Return the (x, y) coordinate for the center point of the cell that contains the specified text.  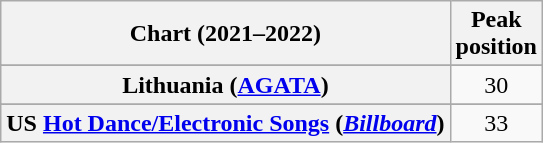
Peakposition (496, 34)
Lithuania (AGATA) (226, 85)
US Hot Dance/Electronic Songs (Billboard) (226, 123)
30 (496, 85)
Chart (2021–2022) (226, 34)
33 (496, 123)
